Capture the cell that displays the provided text and extract its (x, y) central coordinate. 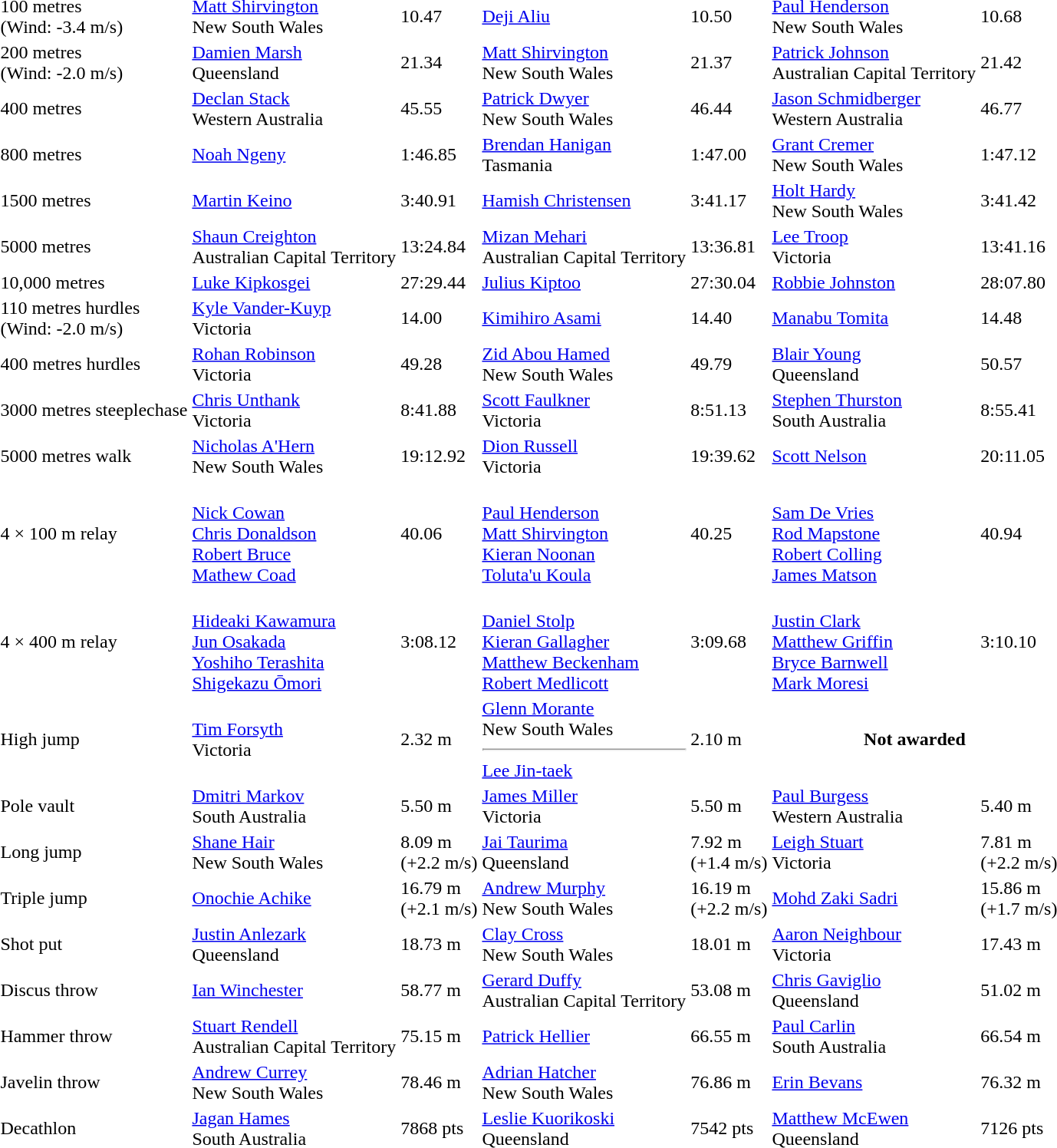
Julius Kiptoo (584, 282)
58.77 m (439, 990)
2.32 m (439, 740)
Brendan HaniganTasmania (584, 155)
53.08 m (729, 990)
Nick CowanChris DonaldsonRobert BruceMathew Coad (295, 533)
16.79 m (+2.1 m/s) (439, 898)
Erin Bevans (874, 1082)
3:08.12 (439, 642)
Andrew CurreyNew South Wales (295, 1082)
Nicholas A'HernNew South Wales (295, 456)
78.46 m (439, 1082)
7.92 m (+1.4 m/s) (729, 852)
Holt HardyNew South Wales (874, 201)
Gerard DuffyAustralian Capital Territory (584, 990)
3:41.17 (729, 201)
Patrick JohnsonAustralian Capital Territory (874, 63)
13:36.81 (729, 247)
Kyle Vander-KuypVictoria (295, 318)
Leigh StuartVictoria (874, 852)
Patrick Hellier (584, 1036)
Shane HairNew South Wales (295, 852)
Manabu Tomita (874, 318)
16.19 m (+2.2 m/s) (729, 898)
46.44 (729, 109)
Daniel StolpKieran GallagherMatthew BeckenhamRobert Medlicott (584, 642)
Mohd Zaki Sadri (874, 898)
Noah Ngeny (295, 155)
Luke Kipkosgei (295, 282)
Scott Nelson (874, 456)
Paul HendersonMatt ShirvingtonKieran NoonanToluta'u Koula (584, 533)
Andrew MurphyNew South Wales (584, 898)
13:24.84 (439, 247)
Mizan MehariAustralian Capital Territory (584, 247)
Shaun CreightonAustralian Capital Territory (295, 247)
Chris GaviglioQueensland (874, 990)
Damien MarshQueensland (295, 63)
75.15 m (439, 1036)
Jai TaurimaQueensland (584, 852)
40.06 (439, 533)
James MillerVictoria (584, 806)
3:40.91 (439, 201)
Chris UnthankVictoria (295, 410)
Tim ForsythVictoria (295, 740)
Dion RussellVictoria (584, 456)
19:12.92 (439, 456)
2.10 m (729, 740)
Sam De VriesRod MapstoneRobert CollingJames Matson (874, 533)
Paul CarlinSouth Australia (874, 1036)
Hideaki KawamuraJun OsakadaYoshiho TerashitaShigekazu Ōmori (295, 642)
27:30.04 (729, 282)
27:29.44 (439, 282)
3:09.68 (729, 642)
14.40 (729, 318)
1:47.00 (729, 155)
Aaron NeighbourVictoria (874, 944)
Clay CrossNew South Wales (584, 944)
45.55 (439, 109)
66.55 m (729, 1036)
21.34 (439, 63)
Stuart RendellAustralian Capital Territory (295, 1036)
14.00 (439, 318)
Jason SchmidbergerWestern Australia (874, 109)
Stephen ThurstonSouth Australia (874, 410)
Ian Winchester (295, 990)
Patrick DwyerNew South Wales (584, 109)
Scott FaulknerVictoria (584, 410)
19:39.62 (729, 456)
8.09 m (+2.2 m/s) (439, 852)
Kimihiro Asami (584, 318)
1:46.85 (439, 155)
Justin AnlezarkQueensland (295, 944)
21.37 (729, 63)
Dmitri MarkovSouth Australia (295, 806)
Declan StackWestern Australia (295, 109)
Blair YoungQueensland (874, 364)
18.01 m (729, 944)
8:41.88 (439, 410)
Martin Keino (295, 201)
Matt ShirvingtonNew South Wales (584, 63)
Lee TroopVictoria (874, 247)
Onochie Achike (295, 898)
18.73 m (439, 944)
76.86 m (729, 1082)
Hamish Christensen (584, 201)
Paul BurgessWestern Australia (874, 806)
49.28 (439, 364)
Zid Abou HamedNew South Wales (584, 364)
Adrian HatcherNew South Wales (584, 1082)
Glenn MoranteNew South WalesLee Jin-taek (584, 740)
Justin ClarkMatthew GriffinBryce BarnwellMark Moresi (874, 642)
40.25 (729, 533)
Grant CremerNew South Wales (874, 155)
Robbie Johnston (874, 282)
49.79 (729, 364)
8:51.13 (729, 410)
Rohan RobinsonVictoria (295, 364)
